Pinpoint the cell where the given text exists, returning its (X, Y) midpoint coordinate. 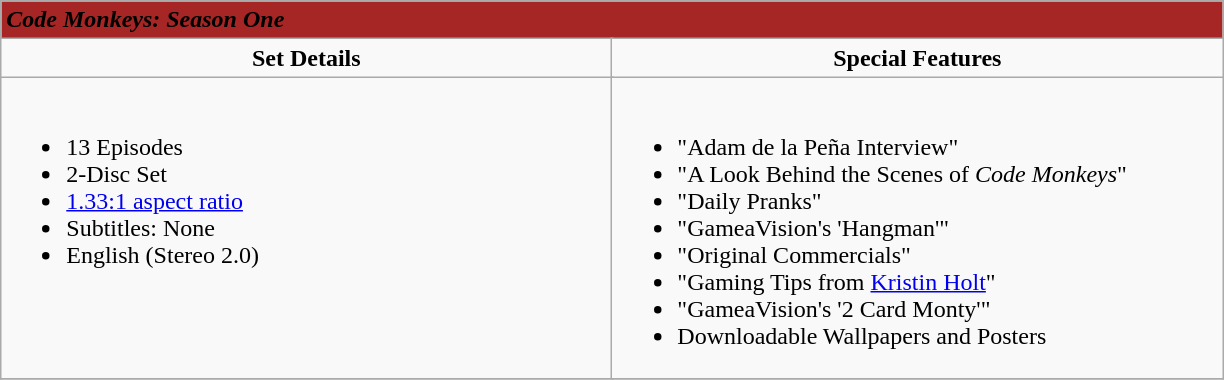
Code Monkeys: Season One (612, 20)
Special Features (918, 58)
Set Details (306, 58)
13 Episodes2-Disc Set1.33:1 aspect ratioSubtitles: NoneEnglish (Stereo 2.0) (306, 228)
